Find where the given text appears and provide that cell's center as (x, y) coordinate. 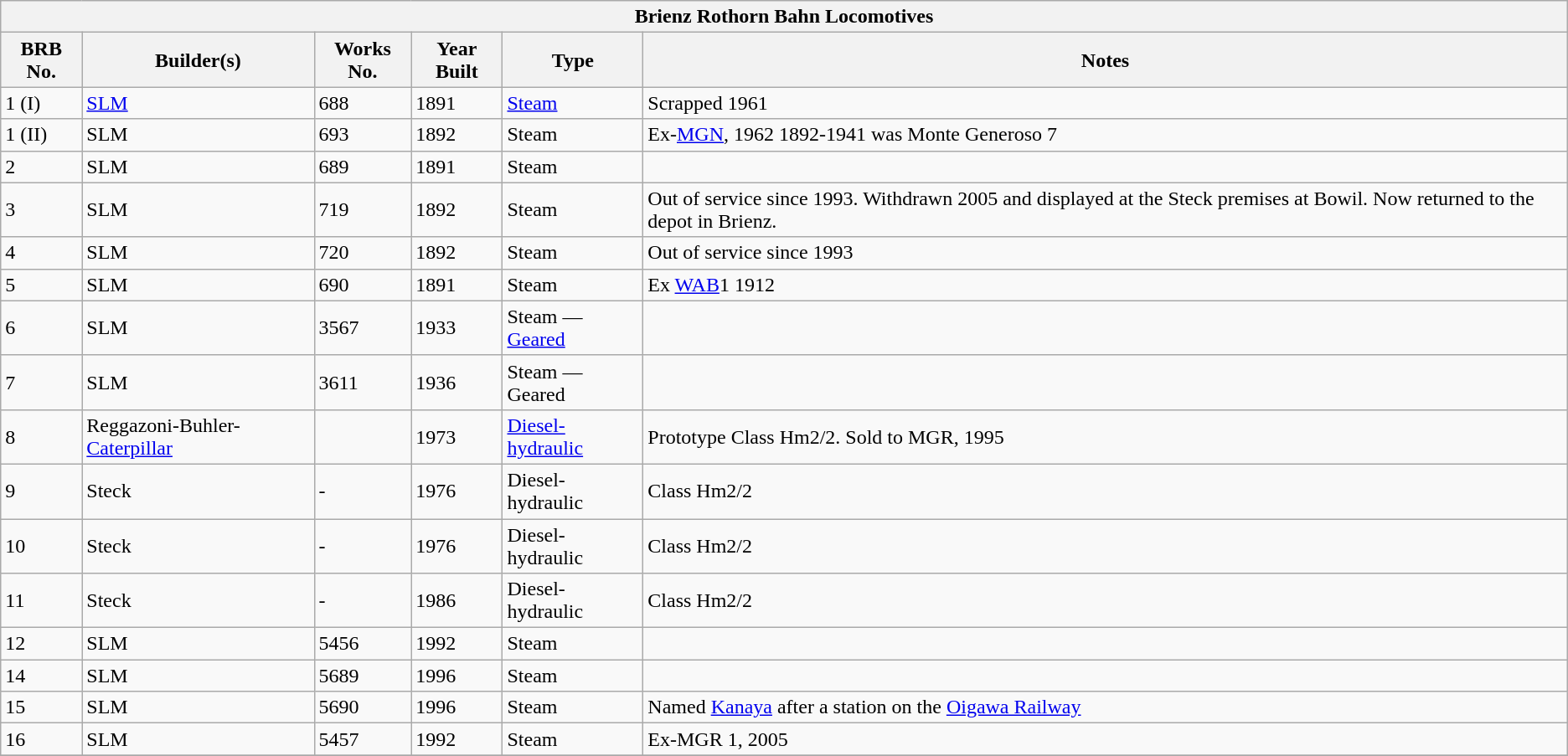
3 (42, 209)
5689 (363, 676)
Out of service since 1993. Withdrawn 2005 and displayed at the Steck premises at Bowil. Now returned to the depot in Brienz. (1106, 209)
Prototype Class Hm2/2. Sold to MGR, 1995 (1106, 437)
1933 (457, 328)
5457 (363, 739)
7 (42, 382)
BRB No. (42, 60)
688 (363, 103)
Works No. (363, 60)
689 (363, 167)
1986 (457, 601)
Reggazoni-Buhler-Caterpillar (198, 437)
Named Kanaya after a station on the Oigawa Railway (1106, 707)
9 (42, 491)
1 (II) (42, 135)
10 (42, 546)
1936 (457, 382)
Ex-MGR 1, 2005 (1106, 739)
1 (I) (42, 103)
8 (42, 437)
Scrapped 1961 (1106, 103)
Out of service since 1993 (1106, 253)
6 (42, 328)
Builder(s) (198, 60)
1973 (457, 437)
Notes (1106, 60)
720 (363, 253)
Ex-MGN, 1962 1892-1941 was Monte Generoso 7 (1106, 135)
Ex WAB1 1912 (1106, 285)
5456 (363, 644)
5690 (363, 707)
693 (363, 135)
15 (42, 707)
3567 (363, 328)
719 (363, 209)
5 (42, 285)
Type (573, 60)
3611 (363, 382)
11 (42, 601)
4 (42, 253)
Year Built (457, 60)
14 (42, 676)
16 (42, 739)
Brienz Rothorn Bahn Locomotives (784, 17)
12 (42, 644)
690 (363, 285)
2 (42, 167)
